Search for the cell housing the specified text and yield its [x, y] center coordinate. 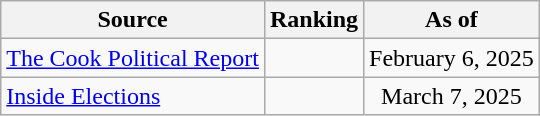
As of [452, 20]
Inside Elections [133, 96]
The Cook Political Report [133, 58]
Ranking [314, 20]
March 7, 2025 [452, 96]
Source [133, 20]
February 6, 2025 [452, 58]
